Locate the cell with the specified text and output its [X, Y] center coordinate. 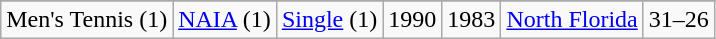
Men's Tennis (1) [87, 20]
Single (1) [329, 20]
1983 [472, 20]
NAIA (1) [225, 20]
North Florida [572, 20]
1990 [412, 20]
31–26 [678, 20]
